For the text-containing cell, return its midpoint in [x, y] coordinate format. 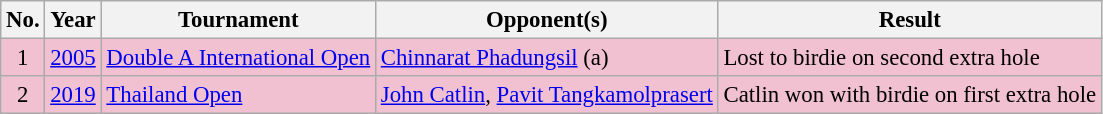
Year [73, 20]
John Catlin, Pavit Tangkamolprasert [546, 95]
Tournament [238, 20]
2005 [73, 58]
No. [23, 20]
Catlin won with birdie on first extra hole [910, 95]
2019 [73, 95]
Lost to birdie on second extra hole [910, 58]
2 [23, 95]
Chinnarat Phadungsil (a) [546, 58]
1 [23, 58]
Double A International Open [238, 58]
Result [910, 20]
Thailand Open [238, 95]
Opponent(s) [546, 20]
